Extract the [X, Y] coordinate from the center of the cell holding the provided text.  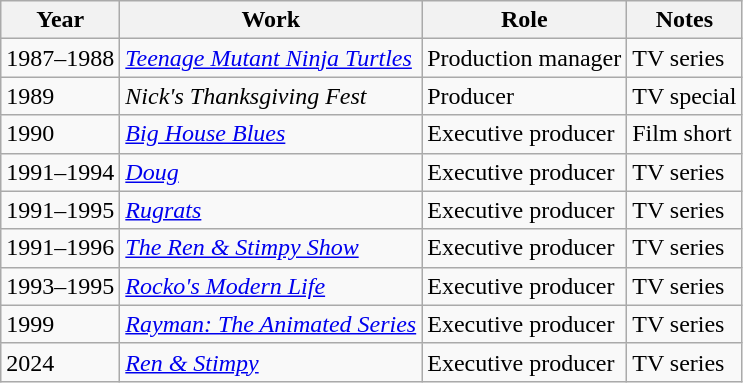
Year [60, 20]
1991–1994 [60, 172]
1987–1988 [60, 58]
Notes [684, 20]
Film short [684, 134]
TV special [684, 96]
1991–1996 [60, 248]
Doug [271, 172]
Rocko's Modern Life [271, 286]
1993–1995 [60, 286]
2024 [60, 362]
Rayman: The Animated Series [271, 324]
1989 [60, 96]
1990 [60, 134]
Teenage Mutant Ninja Turtles [271, 58]
1999 [60, 324]
Nick's Thanksgiving Fest [271, 96]
Big House Blues [271, 134]
The Ren & Stimpy Show [271, 248]
Ren & Stimpy [271, 362]
Rugrats [271, 210]
Production manager [524, 58]
Work [271, 20]
Role [524, 20]
Producer [524, 96]
1991–1995 [60, 210]
